Output the (X, Y) coordinate of the center of the cell containing the given text.  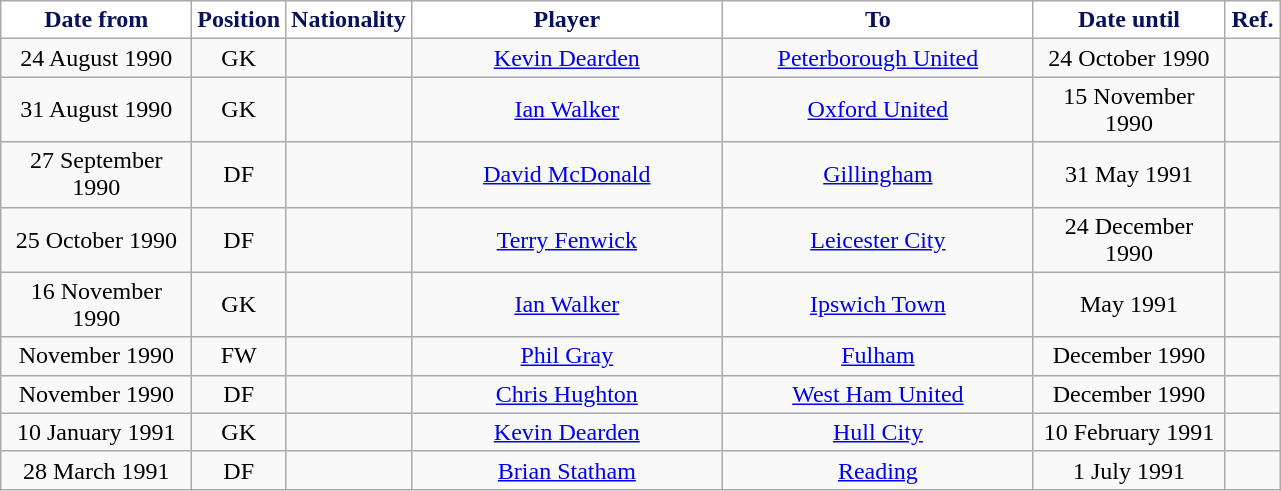
24 October 1990 (1128, 58)
Peterborough United (878, 58)
To (878, 20)
Date from (96, 20)
10 February 1991 (1128, 432)
15 November 1990 (1128, 110)
Chris Hughton (566, 394)
May 1991 (1128, 304)
Reading (878, 470)
Date until (1128, 20)
27 September 1990 (96, 174)
West Ham United (878, 394)
Ref. (1252, 20)
Terry Fenwick (566, 240)
Leicester City (878, 240)
Brian Statham (566, 470)
Nationality (349, 20)
Position (239, 20)
Phil Gray (566, 356)
24 August 1990 (96, 58)
16 November 1990 (96, 304)
1 July 1991 (1128, 470)
31 May 1991 (1128, 174)
Oxford United (878, 110)
Hull City (878, 432)
Gillingham (878, 174)
Player (566, 20)
FW (239, 356)
Ipswich Town (878, 304)
28 March 1991 (96, 470)
Fulham (878, 356)
10 January 1991 (96, 432)
25 October 1990 (96, 240)
24 December 1990 (1128, 240)
David McDonald (566, 174)
31 August 1990 (96, 110)
